Return (X, Y) of the center of cell containing provided text 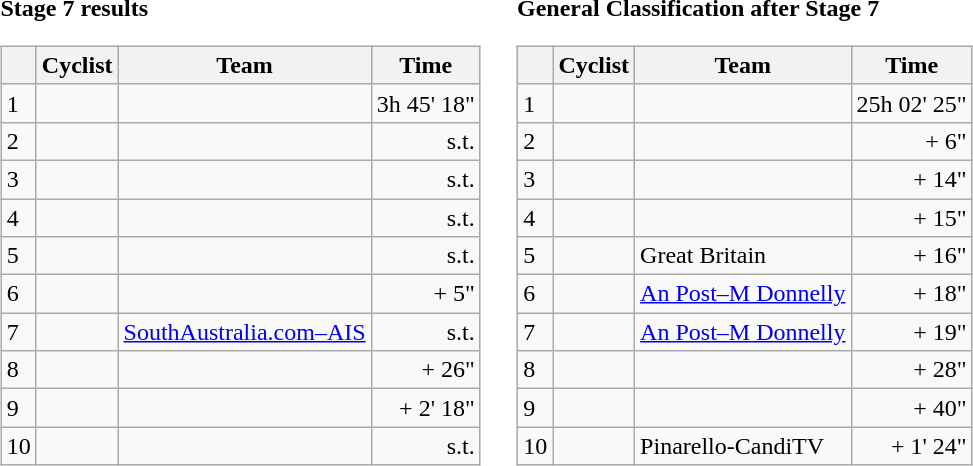
+ 6" (912, 141)
+ 1' 24" (912, 446)
+ 14" (912, 179)
+ 19" (912, 332)
Pinarello-CandiTV (743, 446)
+ 5" (426, 294)
+ 16" (912, 256)
+ 28" (912, 370)
+ 2' 18" (426, 408)
+ 26" (426, 370)
Great Britain (743, 256)
+ 40" (912, 408)
SouthAustralia.com–AIS (244, 332)
+ 18" (912, 294)
+ 15" (912, 217)
3h 45' 18" (426, 103)
25h 02' 25" (912, 103)
